Pinpoint the cell where the given text exists, returning its [X, Y] midpoint coordinate. 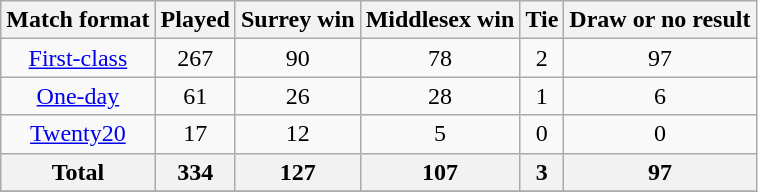
12 [298, 134]
Surrey win [298, 20]
26 [298, 96]
107 [440, 172]
1 [542, 96]
Total [78, 172]
61 [195, 96]
28 [440, 96]
17 [195, 134]
First-class [78, 58]
2 [542, 58]
5 [440, 134]
Twenty20 [78, 134]
267 [195, 58]
Match format [78, 20]
78 [440, 58]
Played [195, 20]
334 [195, 172]
3 [542, 172]
Draw or no result [660, 20]
Middlesex win [440, 20]
90 [298, 58]
127 [298, 172]
Tie [542, 20]
One-day [78, 96]
6 [660, 96]
